Provide the [X, Y] coordinate of the cell's center where the given text is located.  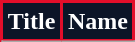
Name [98, 22]
Title [32, 22]
